Search for the cell housing the specified text and yield its (x, y) center coordinate. 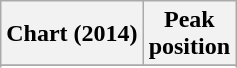
Chart (2014) (72, 34)
Peakposition (189, 34)
